Return the [X, Y] coordinate for the center point of the cell that contains the specified text.  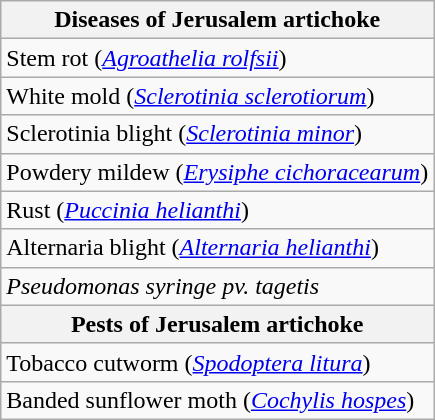
Sclerotinia blight (Sclerotinia minor) [218, 134]
Banded sunflower moth (Cochylis hospes) [218, 400]
Tobacco cutworm (Spodoptera litura) [218, 362]
Alternaria blight (Alternaria helianthi) [218, 248]
Pests of Jerusalem artichoke [218, 324]
Pseudomonas syringe pv. tagetis [218, 286]
Rust (Puccinia helianthi) [218, 210]
Stem rot (Agroathelia rolfsii) [218, 58]
White mold (Sclerotinia sclerotiorum) [218, 96]
Powdery mildew (Erysiphe cichoracearum) [218, 172]
Diseases of Jerusalem artichoke [218, 20]
